Identify which cell holds the provided text, then report its (x, y) central coordinate. 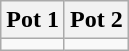
Pot 2 (96, 20)
Pot 1 (33, 20)
